Determine the (X, Y) coordinate at the center of the cell enclosing the given text.  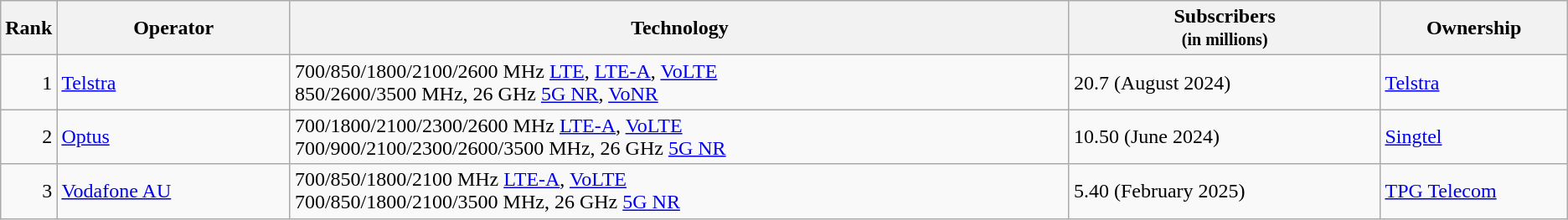
TPG Telecom (1474, 191)
Singtel (1474, 137)
Ownership (1474, 28)
Vodafone AU (174, 191)
5.40 (February 2025) (1225, 191)
700/850/1800/2100 MHz LTE-A, VoLTE700/850/1800/2100/3500 MHz, 26 GHz 5G NR (679, 191)
1 (28, 82)
Technology (679, 28)
700/1800/2100/2300/2600 MHz LTE-A, VoLTE 700/900/2100/2300/2600/3500 MHz, 26 GHz 5G NR (679, 137)
Rank (28, 28)
Subscribers(in millions) (1225, 28)
20.7 (August 2024) (1225, 82)
700/850/1800/2100/2600 MHz LTE, LTE-A, VoLTE850/2600/3500 MHz, 26 GHz 5G NR, VoNR (679, 82)
3 (28, 191)
10.50 (June 2024) (1225, 137)
Optus (174, 137)
Operator (174, 28)
2 (28, 137)
